Extract the (x, y) coordinate from the center of the cell holding the provided text.  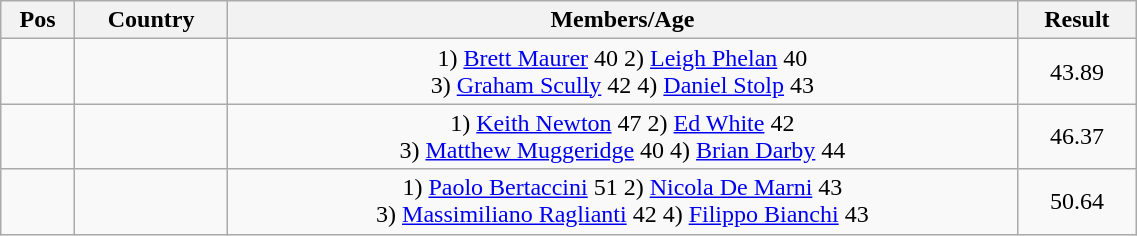
1) Keith Newton 47 2) Ed White 423) Matthew Muggeridge 40 4) Brian Darby 44 (622, 136)
43.89 (1077, 72)
Result (1077, 20)
Members/Age (622, 20)
Country (152, 20)
46.37 (1077, 136)
50.64 (1077, 202)
1) Brett Maurer 40 2) Leigh Phelan 403) Graham Scully 42 4) Daniel Stolp 43 (622, 72)
Pos (38, 20)
1) Paolo Bertaccini 51 2) Nicola De Marni 433) Massimiliano Raglianti 42 4) Filippo Bianchi 43 (622, 202)
